Search for the cell housing the specified text and yield its [x, y] center coordinate. 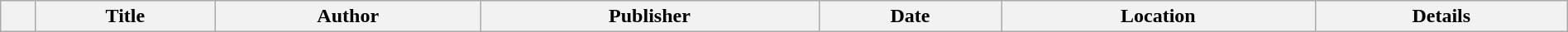
Location [1159, 16]
Details [1441, 16]
Date [910, 16]
Author [348, 16]
Title [126, 16]
Publisher [650, 16]
